Provide the (x, y) coordinate of the cell's center where the given text is located.  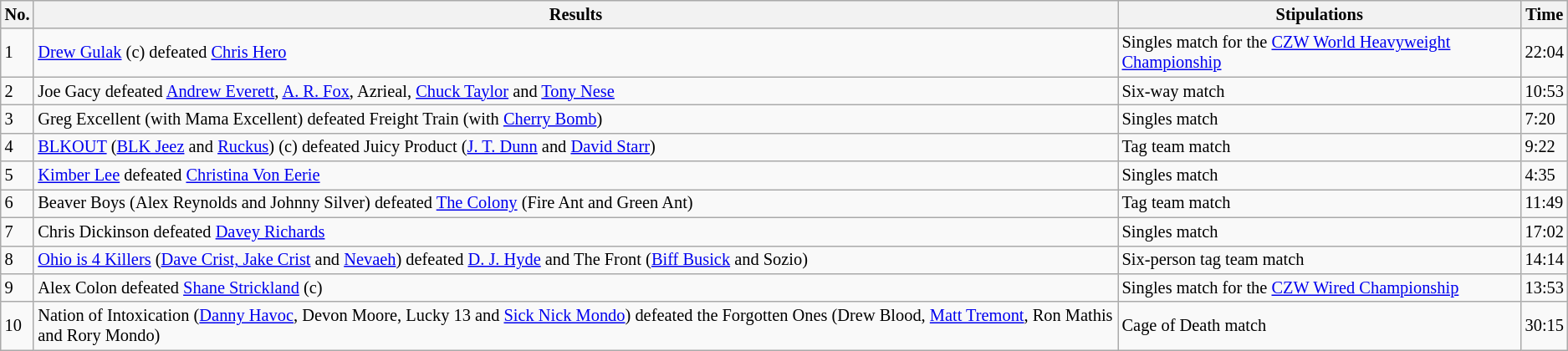
6 (18, 203)
Joe Gacy defeated Andrew Everett, A. R. Fox, Azrieal, Chuck Taylor and Tony Nese (575, 91)
10 (18, 326)
Chris Dickinson defeated Davey Richards (575, 231)
14:14 (1545, 260)
Ohio is 4 Killers (Dave Crist, Jake Crist and Nevaeh) defeated D. J. Hyde and The Front (Biff Busick and Sozio) (575, 260)
3 (18, 119)
Singles match for the CZW Wired Championship (1320, 287)
7 (18, 231)
Results (575, 14)
BLKOUT (BLK Jeez and Ruckus) (c) defeated Juicy Product (J. T. Dunn and David Starr) (575, 147)
30:15 (1545, 326)
Stipulations (1320, 14)
Greg Excellent (with Mama Excellent) defeated Freight Train (with Cherry Bomb) (575, 119)
8 (18, 260)
9 (18, 287)
Beaver Boys (Alex Reynolds and Johnny Silver) defeated The Colony (Fire Ant and Green Ant) (575, 203)
Six-person tag team match (1320, 260)
Singles match for the CZW World Heavyweight Championship (1320, 53)
13:53 (1545, 287)
Cage of Death match (1320, 326)
No. (18, 14)
5 (18, 175)
Kimber Lee defeated Christina Von Eerie (575, 175)
Alex Colon defeated Shane Strickland (c) (575, 287)
Drew Gulak (c) defeated Chris Hero (575, 53)
Six-way match (1320, 91)
7:20 (1545, 119)
1 (18, 53)
Time (1545, 14)
2 (18, 91)
4 (18, 147)
22:04 (1545, 53)
10:53 (1545, 91)
11:49 (1545, 203)
4:35 (1545, 175)
17:02 (1545, 231)
9:22 (1545, 147)
